From the cell containing the given text, extract its center point as (X, Y) coordinate. 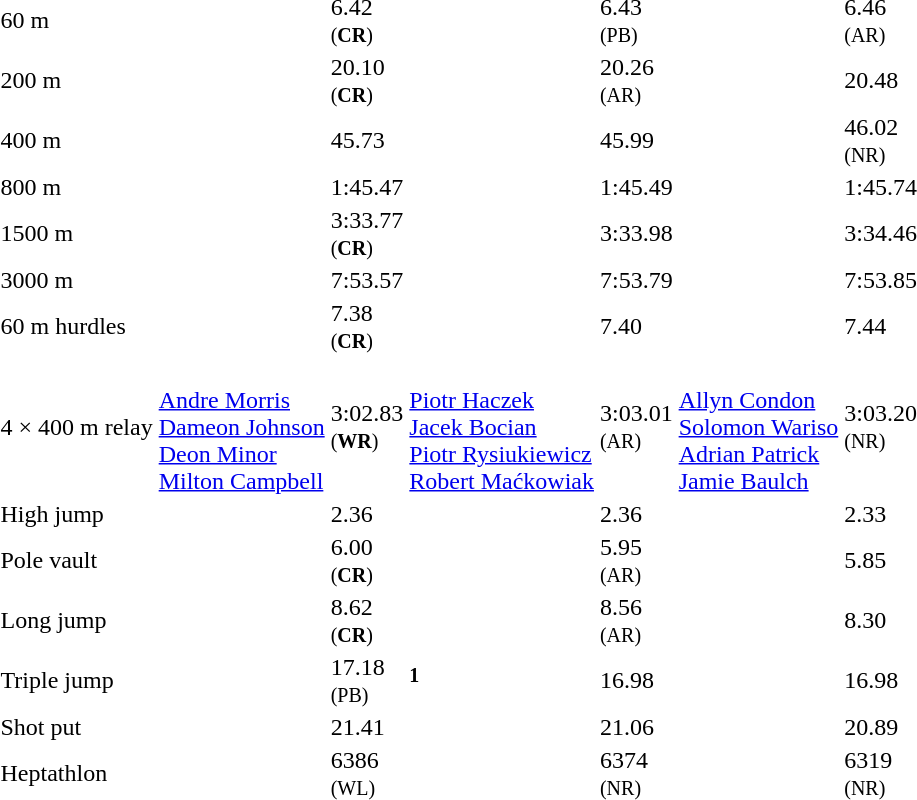
21.06 (636, 727)
7:53.79 (636, 280)
45.73 (367, 140)
8.56(AR) (636, 620)
5.95(AR) (636, 560)
45.99 (636, 140)
1:45.47 (367, 187)
7.40 (636, 326)
20.26(AR) (636, 80)
3:03.01(AR) (636, 427)
1:45.49 (636, 187)
7:53.57 (367, 280)
16.98 (636, 680)
17.18(PB) (367, 680)
3:02.83(WR) (367, 427)
20.10(CR) (367, 80)
8.62(CR) (367, 620)
Allyn CondonSolomon WarisoAdrian PatrickJamie Baulch (758, 427)
Andre MorrisDameon JohnsonDeon MinorMilton Campbell (242, 427)
3:33.77(CR) (367, 234)
Piotr HaczekJacek BocianPiotr RysiukiewiczRobert Maćkowiak (502, 427)
6.00(CR) (367, 560)
21.41 (367, 727)
3:33.98 (636, 234)
1 (502, 680)
7.38(CR) (367, 326)
